Return the (X, Y) coordinate for the center point of the cell that contains the specified text.  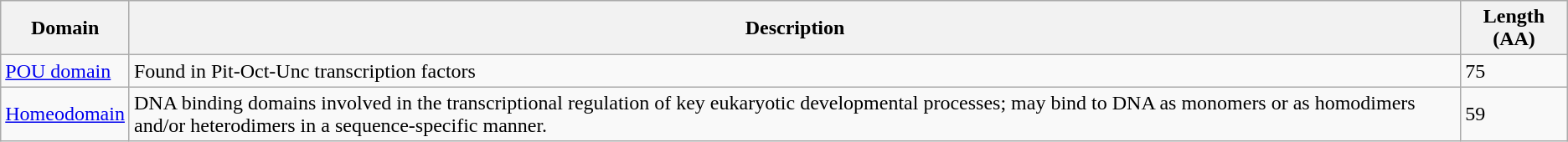
Description (794, 28)
Found in Pit-Oct-Unc transcription factors (794, 71)
75 (1514, 71)
Domain (65, 28)
59 (1514, 114)
Length (AA) (1514, 28)
POU domain (65, 71)
Homeodomain (65, 114)
